Find where the given text appears and provide that cell's center as (x, y) coordinate. 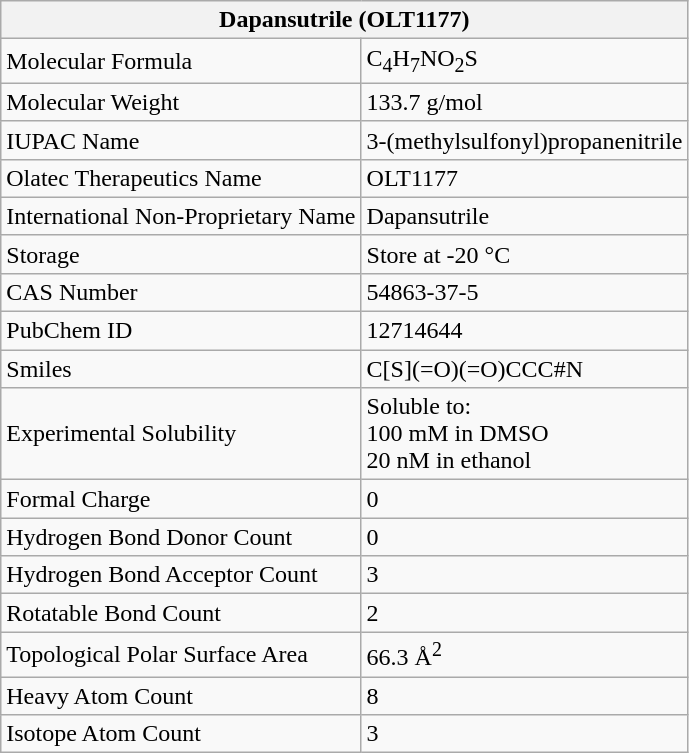
Hydrogen Bond Donor Count (181, 537)
IUPAC Name (181, 140)
Store at -20 °C (524, 254)
Molecular Weight (181, 102)
Formal Charge (181, 499)
3-(methylsulfonyl)propanenitrile (524, 140)
Experimental Solubility (181, 434)
CAS Number (181, 292)
Dapansutrile (OLT1177) (344, 20)
66.3 Å2 (524, 654)
C4H7NO2S (524, 61)
Dapansutrile (524, 216)
OLT1177 (524, 178)
8 (524, 696)
Topological Polar Surface Area (181, 654)
Soluble to:100 mM in DMSO20 nM in ethanol (524, 434)
Rotatable Bond Count (181, 613)
Olatec Therapeutics Name (181, 178)
54863-37-5 (524, 292)
Smiles (181, 369)
PubChem ID (181, 331)
C[S](=O)(=O)CCC#N (524, 369)
Isotope Atom Count (181, 734)
12714644 (524, 331)
133.7 g/mol (524, 102)
Heavy Atom Count (181, 696)
International Non-Proprietary Name (181, 216)
Storage (181, 254)
Hydrogen Bond Acceptor Count (181, 575)
2 (524, 613)
Molecular Formula (181, 61)
